Locate the cell with the specified text and output its [x, y] center coordinate. 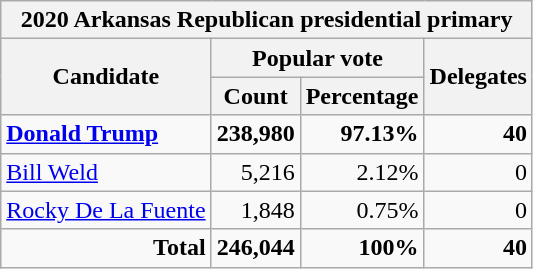
Bill Weld [106, 172]
238,980 [256, 134]
Count [256, 96]
1,848 [256, 210]
Total [106, 248]
2.12% [362, 172]
Donald Trump [106, 134]
Candidate [106, 77]
Popular vote [318, 58]
100% [362, 248]
2020 Arkansas Republican presidential primary [267, 20]
0.75% [362, 210]
Percentage [362, 96]
5,216 [256, 172]
Rocky De La Fuente [106, 210]
246,044 [256, 248]
97.13% [362, 134]
Delegates [478, 77]
